Return the [x, y] coordinate for the center point of the cell that contains the specified text.  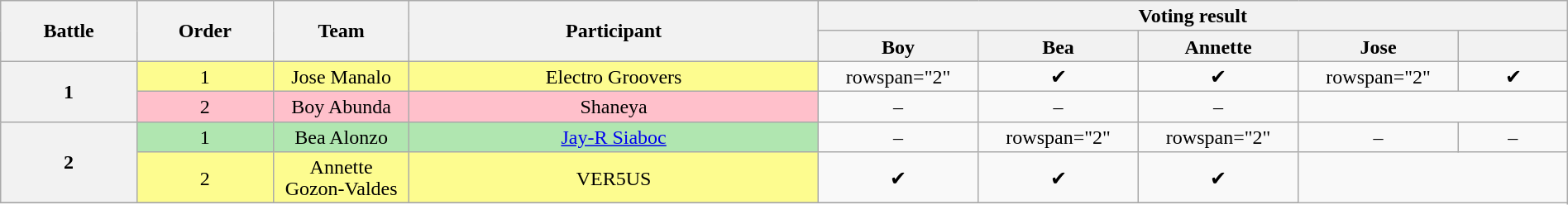
Boy [898, 46]
Order [205, 31]
Annette Gozon-Valdes [341, 178]
Shaneya [614, 106]
Annette [1218, 46]
Voting result [1193, 17]
Electro Groovers [614, 76]
Participant [614, 31]
Team [341, 31]
Jose [1379, 46]
Bea [1059, 46]
Bea Alonzo [341, 137]
Battle [69, 31]
VER5US [614, 178]
Boy Abunda [341, 106]
Jay-R Siaboc [614, 137]
Jose Manalo [341, 76]
